Return [X, Y] of the center of cell containing provided text 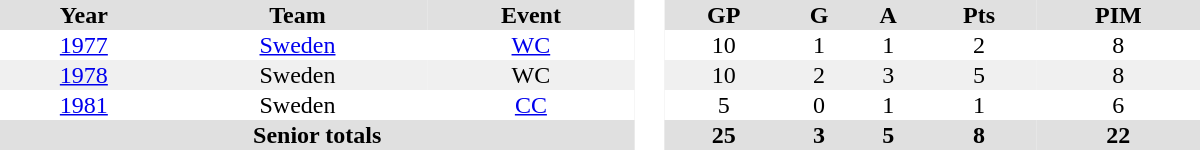
Event [530, 15]
6 [1118, 105]
1977 [84, 45]
Senior totals [317, 135]
PIM [1118, 15]
1981 [84, 105]
25 [724, 135]
Year [84, 15]
G [818, 15]
Pts [980, 15]
Team [298, 15]
0 [818, 105]
22 [1118, 135]
1978 [84, 75]
CC [530, 105]
GP [724, 15]
A [888, 15]
